Return the (X, Y) coordinate for the center point of the cell that contains the specified text.  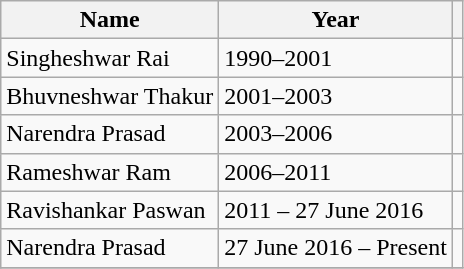
Bhuvneshwar Thakur (110, 96)
Singheshwar Rai (110, 58)
1990–2001 (336, 58)
Rameshwar Ram (110, 172)
2011 – 27 June 2016 (336, 210)
27 June 2016 – Present (336, 248)
Name (110, 20)
Ravishankar Paswan (110, 210)
2006–2011 (336, 172)
2003–2006 (336, 134)
Year (336, 20)
2001–2003 (336, 96)
